Detect which cell encompasses the target text, then output its (X, Y) center coordinate. 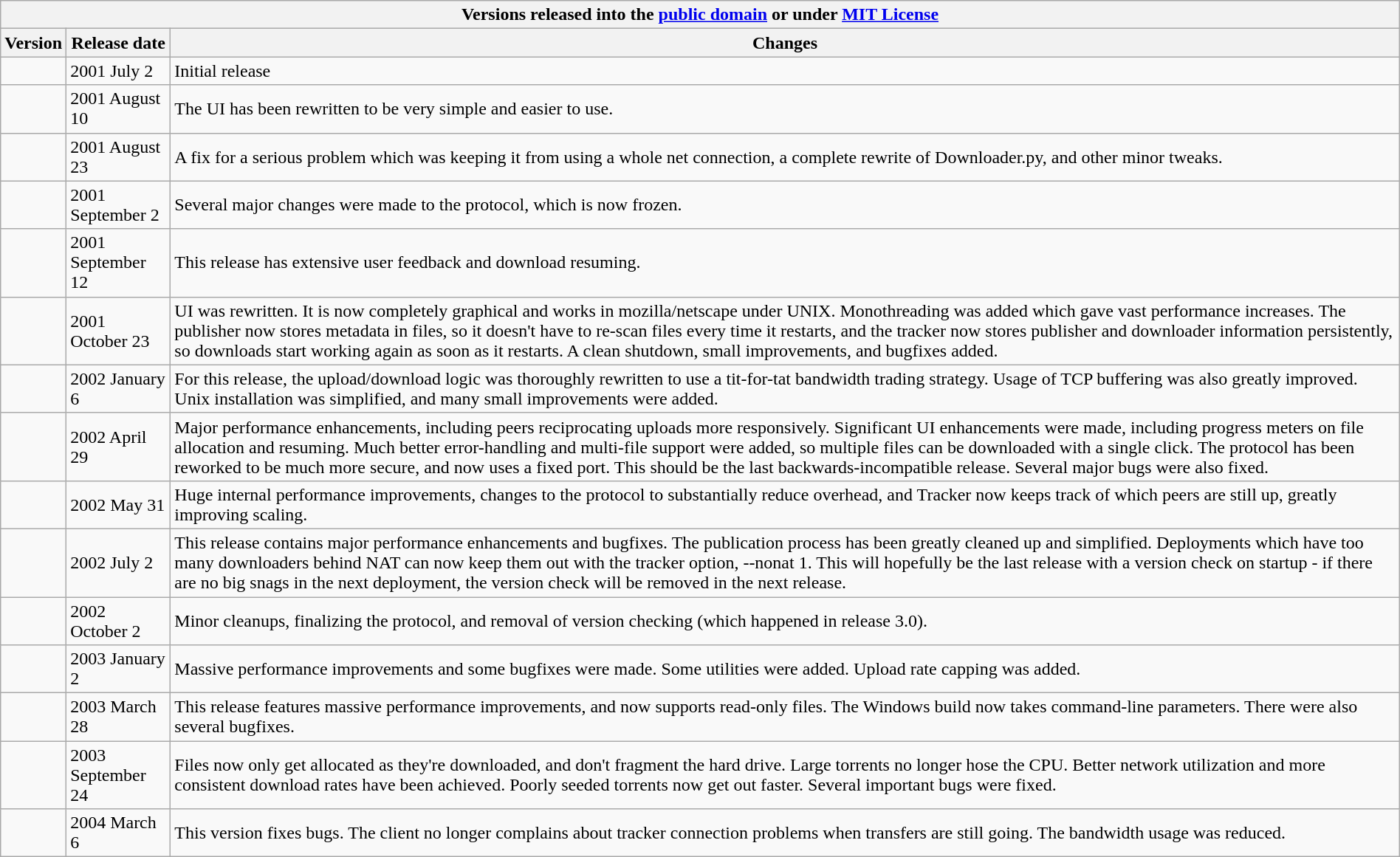
2001 August 23 (118, 156)
2003 March 28 (118, 717)
Massive performance improvements and some bugfixes were made. Some utilities were added. Upload rate capping was added. (785, 669)
Version (34, 43)
A fix for a serious problem which was keeping it from using a whole net connection, a complete rewrite of Downloader.py, and other minor tweaks. (785, 156)
Minor cleanups, finalizing the protocol, and removal of version checking (which happened in release 3.0). (785, 620)
2002 April 29 (118, 447)
2001 July 2 (118, 71)
2001 August 10 (118, 109)
2003 January 2 (118, 669)
Changes (785, 43)
The UI has been rewritten to be very simple and easier to use. (785, 109)
This release has extensive user feedback and download resuming. (785, 263)
2002 May 31 (118, 505)
2002 October 2 (118, 620)
Release date (118, 43)
2001 September 2 (118, 205)
2004 March 6 (118, 833)
Several major changes were made to the protocol, which is now frozen. (785, 205)
Versions released into the public domain or under MIT License (700, 15)
Initial release (785, 71)
2001 October 23 (118, 331)
2002 July 2 (118, 562)
2003 September 24 (118, 775)
2002 January 6 (118, 388)
2001 September 12 (118, 263)
